Detect which cell encompasses the target text, then output its (X, Y) center coordinate. 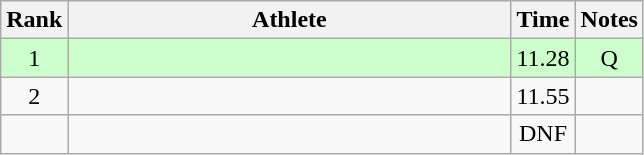
11.28 (543, 58)
Notes (609, 20)
1 (34, 58)
2 (34, 96)
Q (609, 58)
Athlete (290, 20)
Rank (34, 20)
DNF (543, 134)
Time (543, 20)
11.55 (543, 96)
